For the text-containing cell, return its midpoint in (X, Y) coordinate format. 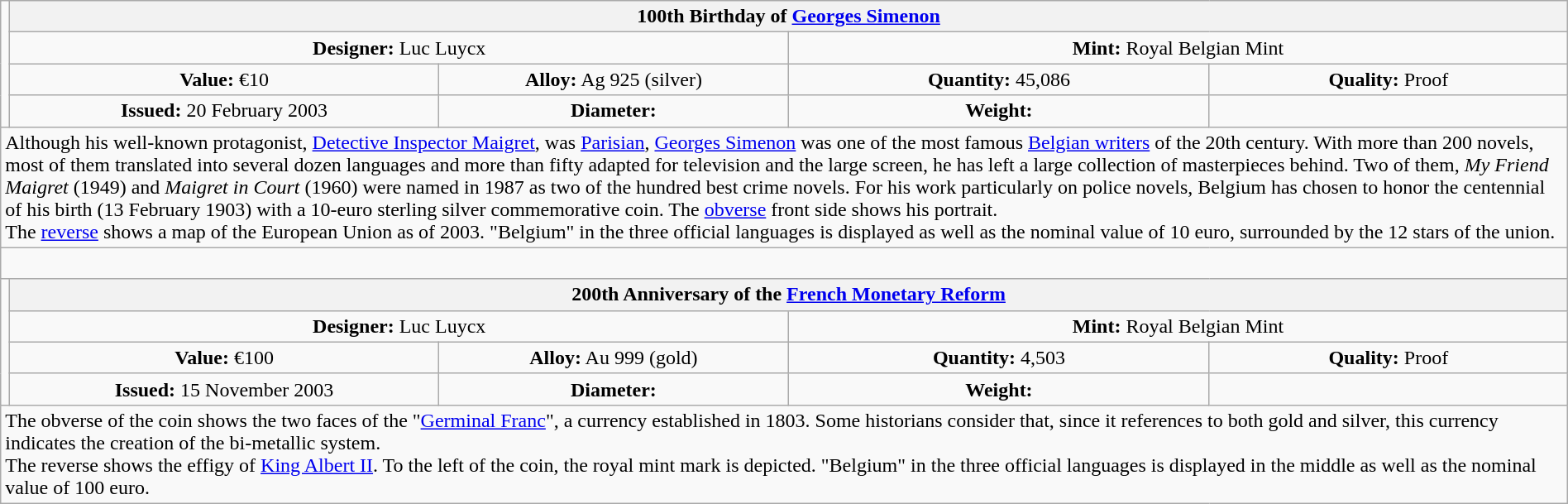
Issued: 20 February 2003 (224, 111)
Value: €100 (224, 358)
100th Birthday of Georges Simenon (789, 17)
Alloy: Au 999 (gold) (614, 358)
Quantity: 4,503 (999, 358)
Quantity: 45,086 (999, 79)
Alloy: Ag 925 (silver) (614, 79)
Value: €10 (224, 79)
200th Anniversary of the French Monetary Reform (789, 295)
Issued: 15 November 2003 (224, 389)
